Provide the [x, y] coordinate of the cell's center where the given text is located.  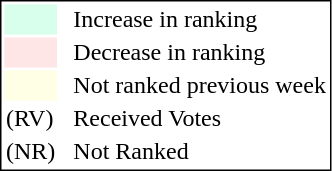
Decrease in ranking [200, 53]
Increase in ranking [200, 19]
Not Ranked [200, 151]
(RV) [30, 119]
(NR) [30, 151]
Not ranked previous week [200, 85]
Received Votes [200, 119]
